Detect which cell encompasses the target text, then output its (x, y) center coordinate. 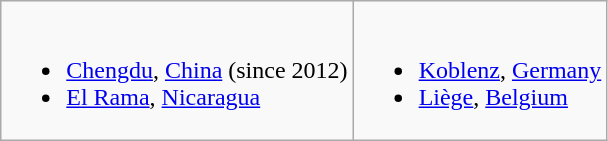
Chengdu, China (since 2012) El Rama, Nicaragua (177, 71)
Koblenz, Germany Liège, Belgium (480, 71)
